Capture the cell that displays the provided text and extract its (x, y) central coordinate. 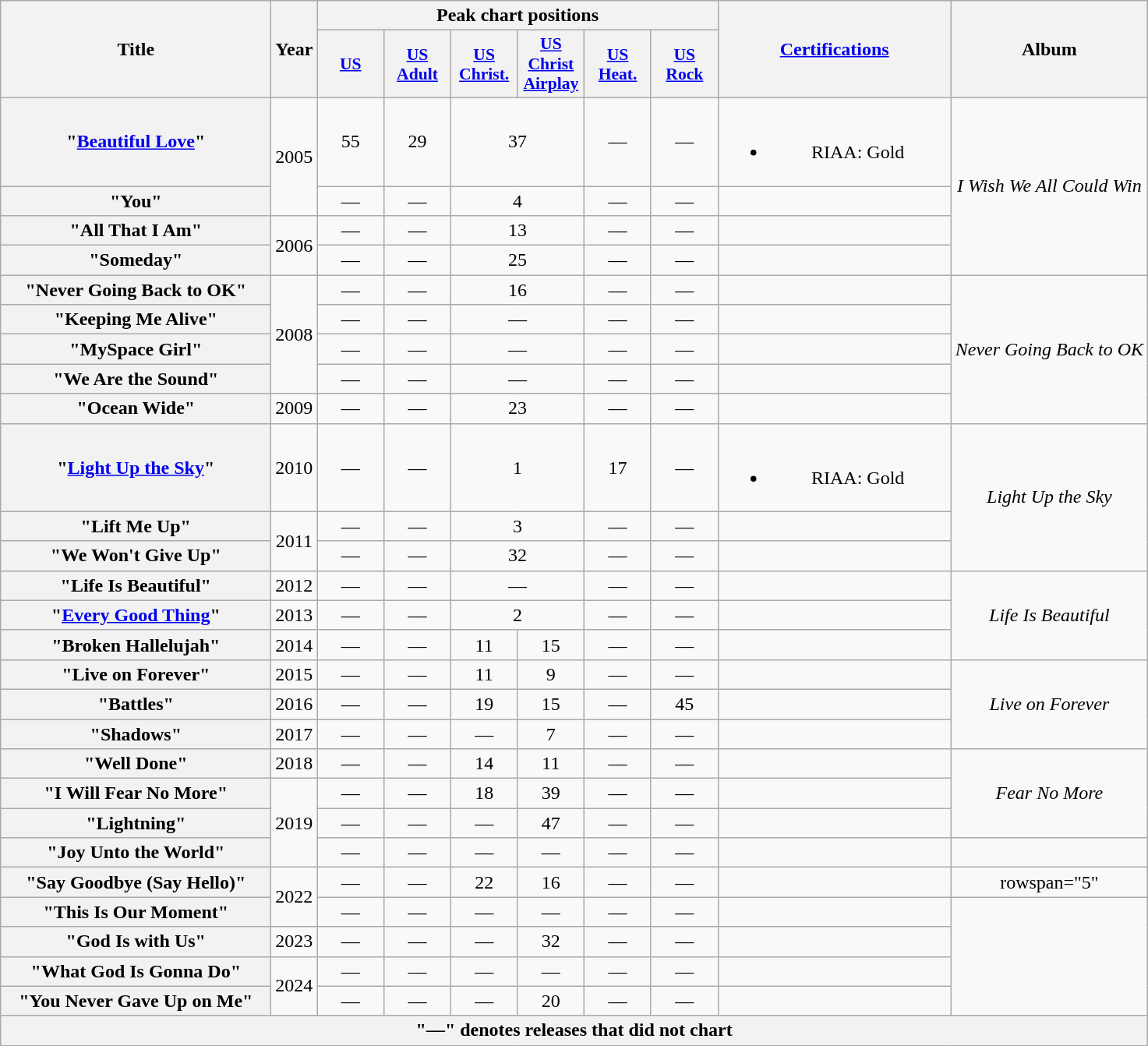
rowspan="5" (1049, 882)
2015 (295, 674)
14 (484, 764)
"You" (136, 200)
"Lift Me Up" (136, 526)
"Every Good Thing" (136, 615)
"Lightning" (136, 823)
"Shadows" (136, 733)
2 (517, 615)
Fear No More (1049, 793)
39 (551, 793)
Certifications (834, 50)
"Well Done" (136, 764)
1 (517, 468)
9 (551, 674)
"We Won't Give Up" (136, 556)
37 (517, 142)
25 (517, 260)
"MySpace Girl" (136, 349)
USHeat. (618, 64)
"This Is Our Moment" (136, 912)
18 (484, 793)
2024 (295, 986)
"Broken Hallelujah" (136, 645)
"Never Going Back to OK" (136, 290)
2019 (295, 823)
2018 (295, 764)
Title (136, 50)
17 (618, 468)
23 (517, 408)
13 (517, 231)
2013 (295, 615)
22 (484, 882)
"All That I Am" (136, 231)
2008 (295, 334)
US Adult (418, 64)
29 (418, 142)
2011 (295, 541)
2022 (295, 897)
USChrist Airplay (551, 64)
2017 (295, 733)
I Wish We All Could Win (1049, 186)
7 (551, 733)
USRock (684, 64)
"Live on Forever" (136, 674)
2012 (295, 585)
"God Is with Us" (136, 942)
55 (351, 142)
Peak chart positions (517, 16)
"Beautiful Love" (136, 142)
Album (1049, 50)
"Keeping Me Alive" (136, 320)
45 (684, 704)
"What God Is Gonna Do" (136, 971)
47 (551, 823)
"Someday" (136, 260)
4 (517, 200)
"Life Is Beautiful" (136, 585)
"Joy Unto the World" (136, 853)
USChrist. (484, 64)
"—" denotes releases that did not chart (574, 1030)
"Light Up the Sky" (136, 468)
"Battles" (136, 704)
2009 (295, 408)
2006 (295, 246)
"Ocean Wide" (136, 408)
2023 (295, 942)
2005 (295, 156)
19 (484, 704)
2010 (295, 468)
20 (551, 1001)
Life Is Beautiful (1049, 615)
"You Never Gave Up on Me" (136, 1001)
3 (517, 526)
2016 (295, 704)
Light Up the Sky (1049, 497)
"I Will Fear No More" (136, 793)
"Say Goodbye (Say Hello)" (136, 882)
Year (295, 50)
2014 (295, 645)
Live on Forever (1049, 704)
Never Going Back to OK (1049, 349)
US (351, 64)
"We Are the Sound" (136, 379)
